Locate the cell with the specified text and output its [X, Y] center coordinate. 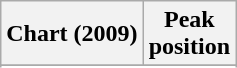
Peakposition [189, 34]
Chart (2009) [72, 34]
